From the cell containing the given text, extract its center point as [X, Y] coordinate. 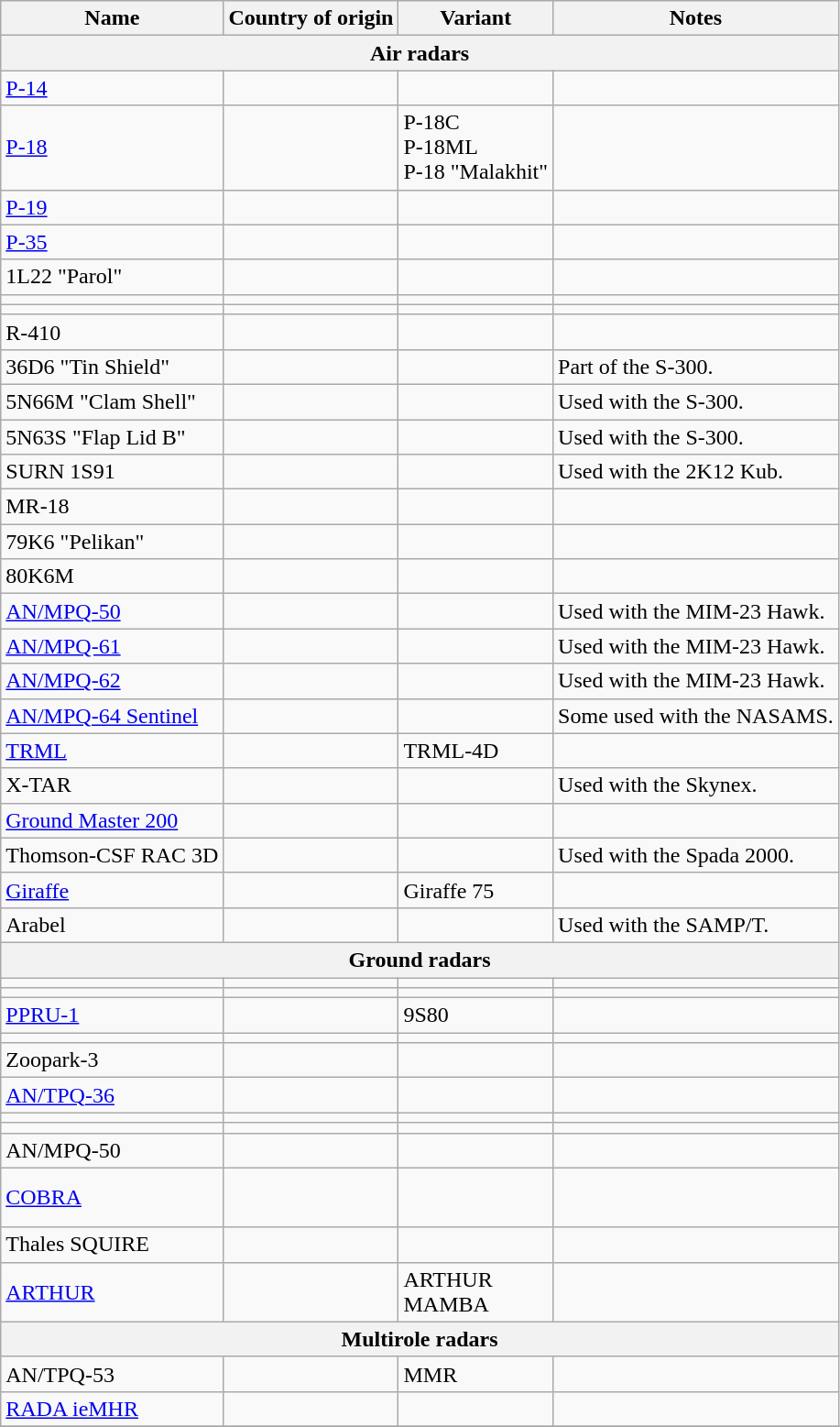
80K6M [112, 576]
R-410 [112, 332]
9S80 [476, 1015]
P-18CP-18MLP-18 "Malakhit" [476, 148]
RADA ieMHR [112, 1409]
ARTHUR [112, 1292]
Used with the 2K12 Kub. [696, 472]
Variant [476, 18]
1L22 "Parol" [112, 277]
TRML [112, 751]
Used with the Spada 2000. [696, 855]
Multirole radars [420, 1339]
Ground Master 200 [112, 820]
36D6 "Tin Shield" [112, 367]
X-TAR [112, 785]
Name [112, 18]
Some used with the NASAMS. [696, 716]
Thomson-CSF RAC 3D [112, 855]
ARTHURMAMBA [476, 1292]
5N66M "Clam Shell" [112, 401]
P-19 [112, 207]
5N63S "Flap Lid B" [112, 437]
Zoopark-3 [112, 1060]
MR-18 [112, 507]
Air radars [420, 53]
Used with the Skynex. [696, 785]
Ground radars [420, 960]
COBRA [112, 1197]
Thales SQUIRE [112, 1245]
Giraffe [112, 890]
Country of origin [311, 18]
Giraffe 75 [476, 890]
AN/MPQ-64 Sentinel [112, 716]
Notes [696, 18]
Used with the SAMP/T. [696, 925]
AN/TPQ-36 [112, 1095]
AN/MPQ-62 [112, 681]
P-14 [112, 88]
P-18 [112, 148]
Part of the S-300. [696, 367]
PPRU-1 [112, 1015]
P-35 [112, 242]
79K6 "Pelikan" [112, 542]
TRML-4D [476, 751]
MMR [476, 1374]
SURN 1S91 [112, 472]
AN/TPQ-53 [112, 1374]
AN/MPQ-61 [112, 646]
Arabel [112, 925]
